Locate the cell with the specified text and output its [x, y] center coordinate. 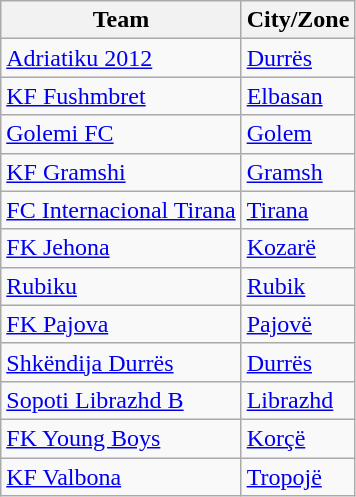
FK Jehona [121, 248]
Gramsh [298, 172]
FC Internacional Tirana [121, 210]
Adriatiku 2012 [121, 58]
Korçë [298, 438]
Shkëndija Durrës [121, 362]
FK Pajova [121, 324]
Golem [298, 134]
Tirana [298, 210]
City/Zone [298, 20]
Sopoti Librazhd B [121, 400]
Golemi FC [121, 134]
KF Fushmbret [121, 96]
FK Young Boys [121, 438]
Librazhd [298, 400]
Pajovë [298, 324]
Tropojë [298, 477]
KF Valbona [121, 477]
Kozarë [298, 248]
KF Gramshi [121, 172]
Team [121, 20]
Elbasan [298, 96]
Rubik [298, 286]
Rubiku [121, 286]
